Return the (x, y) coordinate for the center point of the cell that contains the specified text.  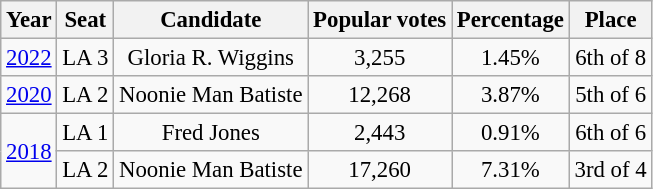
6th of 8 (610, 58)
0.91% (511, 133)
7.31% (511, 170)
2022 (29, 58)
3.87% (511, 95)
2020 (29, 95)
12,268 (380, 95)
3rd of 4 (610, 170)
Fred Jones (211, 133)
1.45% (511, 58)
Year (29, 20)
Popular votes (380, 20)
2018 (29, 152)
Gloria R. Wiggins (211, 58)
6th of 6 (610, 133)
17,260 (380, 170)
Candidate (211, 20)
Place (610, 20)
2,443 (380, 133)
Seat (86, 20)
3,255 (380, 58)
5th of 6 (610, 95)
Percentage (511, 20)
LA 1 (86, 133)
LA 3 (86, 58)
